Capture the cell that displays the provided text and extract its (x, y) central coordinate. 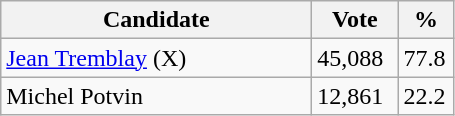
Candidate (156, 20)
77.8 (426, 58)
12,861 (355, 96)
22.2 (426, 96)
Vote (355, 20)
45,088 (355, 58)
Michel Potvin (156, 96)
% (426, 20)
Jean Tremblay (X) (156, 58)
